Extract the (x, y) coordinate from the center of the cell holding the provided text.  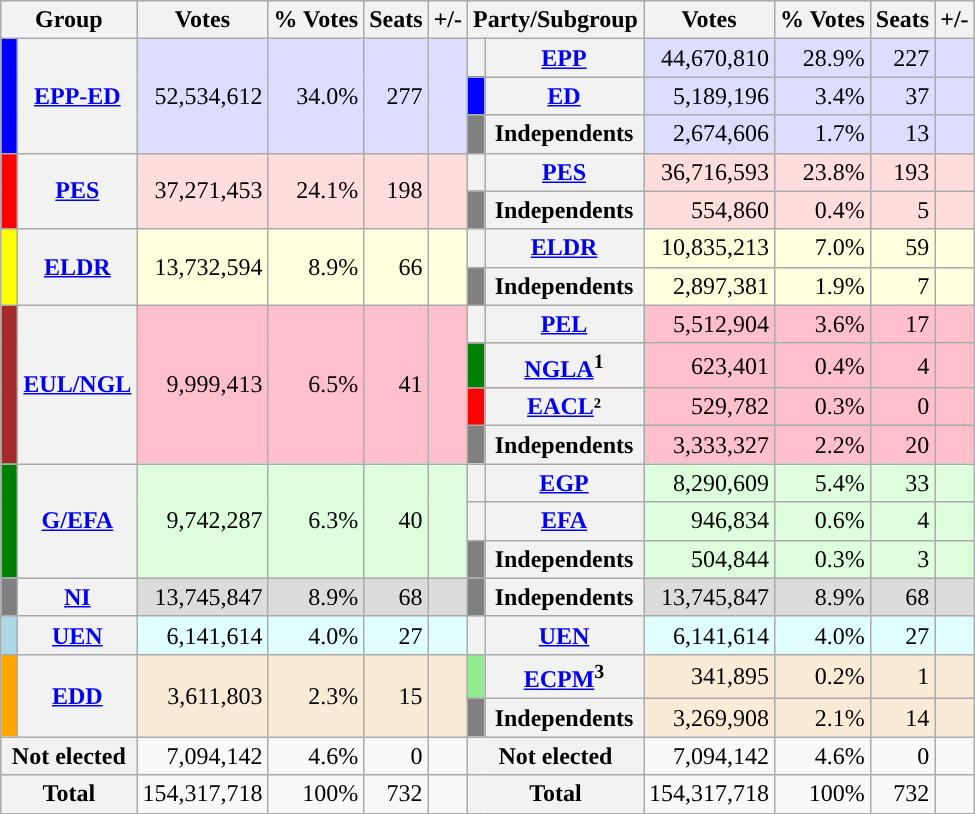
7 (902, 286)
EDD (78, 696)
623,401 (710, 366)
3.6% (823, 324)
Group (69, 20)
9,742,287 (202, 521)
3,269,908 (710, 718)
341,895 (710, 676)
5,512,904 (710, 324)
1 (902, 676)
14 (902, 718)
529,782 (710, 407)
15 (396, 696)
2.2% (823, 445)
2,674,606 (710, 134)
59 (902, 248)
37 (902, 96)
20 (902, 445)
227 (902, 58)
NGLA1 (564, 366)
37,271,453 (202, 191)
1.7% (823, 134)
277 (396, 96)
2.3% (316, 696)
NI (78, 597)
504,844 (710, 559)
EFA (564, 521)
193 (902, 172)
7.0% (823, 248)
2,897,381 (710, 286)
13 (902, 134)
10,835,213 (710, 248)
28.9% (823, 58)
ED (564, 96)
Party/Subgroup (556, 20)
34.0% (316, 96)
5 (902, 210)
40 (396, 521)
5.4% (823, 483)
1.9% (823, 286)
EUL/NGL (78, 384)
5,189,196 (710, 96)
0.6% (823, 521)
554,860 (710, 210)
24.1% (316, 191)
9,999,413 (202, 384)
33 (902, 483)
23.8% (823, 172)
EPP (564, 58)
3 (902, 559)
198 (396, 191)
3.4% (823, 96)
0.2% (823, 676)
EPP-ED (78, 96)
EGP (564, 483)
8,290,609 (710, 483)
946,834 (710, 521)
36,716,593 (710, 172)
17 (902, 324)
13,732,594 (202, 267)
66 (396, 267)
ECPM3 (564, 676)
2.1% (823, 718)
6.3% (316, 521)
3,333,327 (710, 445)
PEL (564, 324)
44,670,810 (710, 58)
6.5% (316, 384)
EACL² (564, 407)
41 (396, 384)
3,611,803 (202, 696)
52,534,612 (202, 96)
G/EFA (78, 521)
